Search for the cell housing the specified text and yield its [X, Y] center coordinate. 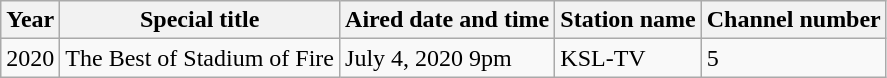
5 [794, 58]
Special title [200, 20]
Year [30, 20]
2020 [30, 58]
Aired date and time [448, 20]
KSL-TV [628, 58]
Station name [628, 20]
The Best of Stadium of Fire [200, 58]
Channel number [794, 20]
July 4, 2020 9pm [448, 58]
